Return the (X, Y) coordinate for the center point of the cell that contains the specified text.  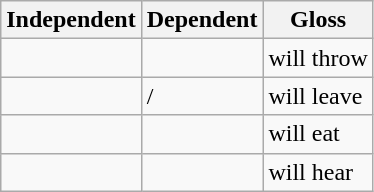
will leave (318, 96)
Gloss (318, 20)
Dependent (202, 20)
Independent (71, 20)
will hear (318, 172)
will throw (318, 58)
/ (202, 96)
will eat (318, 134)
